Detect which cell encompasses the target text, then output its [X, Y] center coordinate. 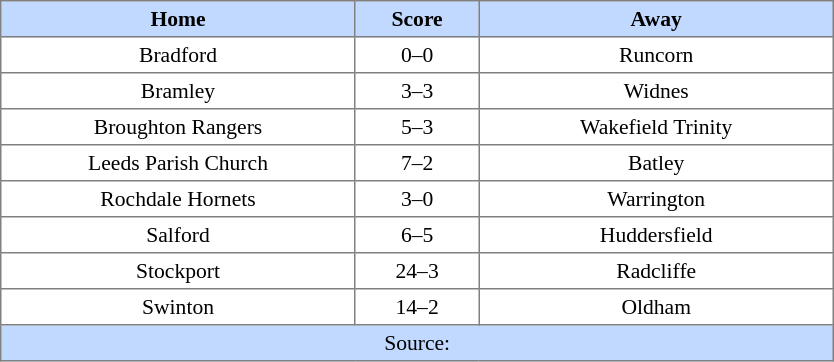
Bradford [178, 55]
Broughton Rangers [178, 127]
Swinton [178, 307]
Rochdale Hornets [178, 199]
3–0 [417, 199]
Wakefield Trinity [656, 127]
5–3 [417, 127]
0–0 [417, 55]
Runcorn [656, 55]
Huddersfield [656, 235]
Widnes [656, 91]
Stockport [178, 271]
Home [178, 19]
Radcliffe [656, 271]
7–2 [417, 163]
6–5 [417, 235]
24–3 [417, 271]
Warrington [656, 199]
Oldham [656, 307]
3–3 [417, 91]
Bramley [178, 91]
Leeds Parish Church [178, 163]
14–2 [417, 307]
Salford [178, 235]
Score [417, 19]
Batley [656, 163]
Source: [418, 343]
Away [656, 19]
